Capture the cell that displays the provided text and extract its (x, y) central coordinate. 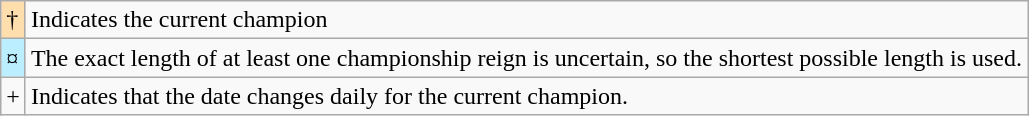
The exact length of at least one championship reign is uncertain, so the shortest possible length is used. (526, 58)
¤ (14, 58)
+ (14, 96)
Indicates the current champion (526, 20)
Indicates that the date changes daily for the current champion. (526, 96)
† (14, 20)
